Scan for the cell matching the given text and deliver its (x, y) coordinate at center. 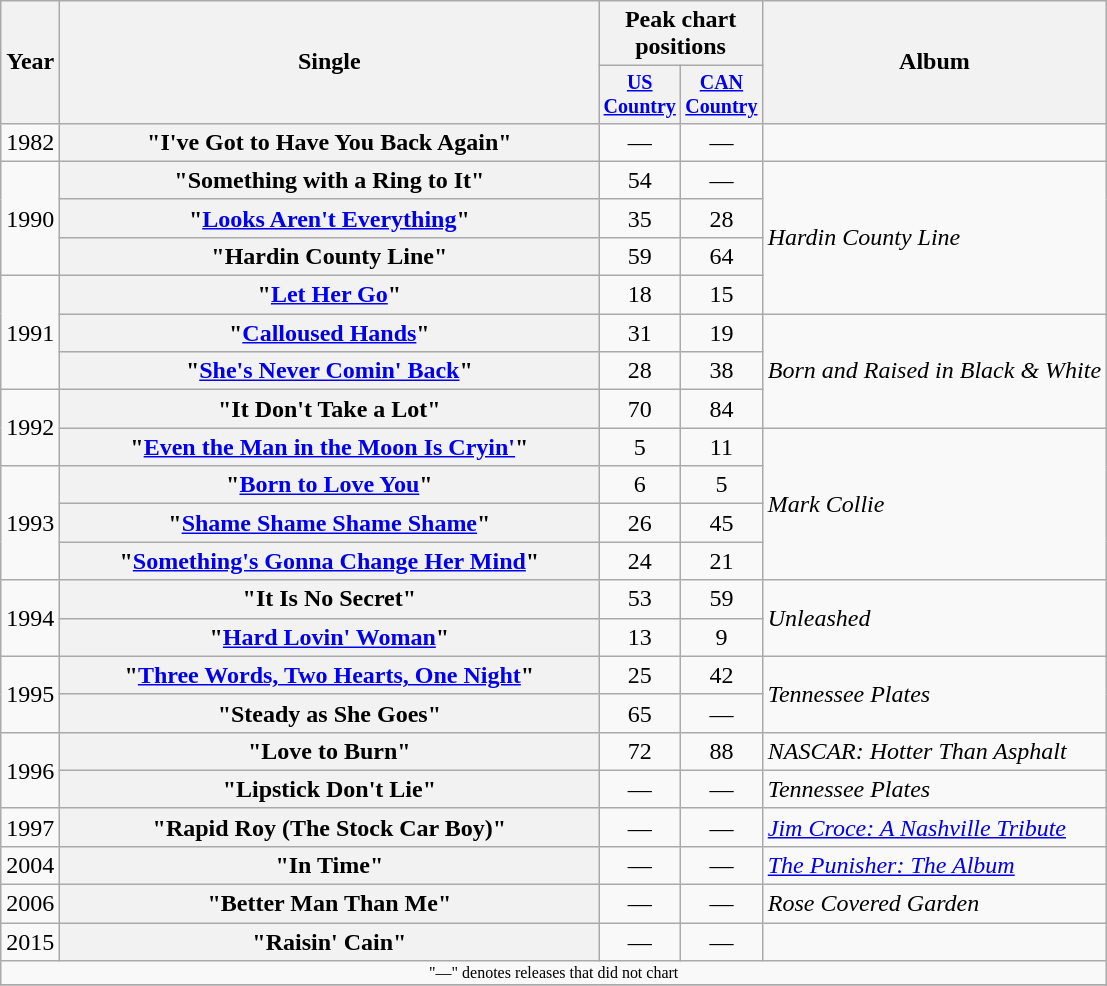
64 (722, 256)
"Steady as She Goes" (330, 713)
"Something with a Ring to It" (330, 180)
45 (722, 523)
The Punisher: The Album (934, 865)
"Shame Shame Shame Shame" (330, 523)
"Something's Gonna Change Her Mind" (330, 561)
"Rapid Roy (The Stock Car Boy)" (330, 827)
11 (722, 447)
42 (722, 675)
"She's Never Comin' Back" (330, 371)
1996 (30, 770)
21 (722, 561)
31 (640, 333)
1991 (30, 333)
NASCAR: Hotter Than Asphalt (934, 751)
"Hard Lovin' Woman" (330, 637)
Album (934, 62)
"Raisin' Cain" (330, 942)
"Hardin County Line" (330, 256)
2004 (30, 865)
88 (722, 751)
"Lipstick Don't Lie" (330, 789)
1992 (30, 428)
19 (722, 333)
"Calloused Hands" (330, 333)
24 (640, 561)
38 (722, 371)
1994 (30, 618)
"Love to Burn" (330, 751)
CAN Country (722, 94)
"Three Words, Two Hearts, One Night" (330, 675)
"Let Her Go" (330, 295)
"Better Man Than Me" (330, 904)
18 (640, 295)
Year (30, 62)
Single (330, 62)
2006 (30, 904)
1993 (30, 523)
72 (640, 751)
70 (640, 409)
35 (640, 218)
Unleashed (934, 618)
54 (640, 180)
Rose Covered Garden (934, 904)
15 (722, 295)
"In Time" (330, 865)
1990 (30, 218)
26 (640, 523)
"Even the Man in the Moon Is Cryin'" (330, 447)
6 (640, 485)
"It Don't Take a Lot" (330, 409)
25 (640, 675)
"—" denotes releases that did not chart (554, 973)
65 (640, 713)
"Looks Aren't Everything" (330, 218)
US Country (640, 94)
84 (722, 409)
Born and Raised in Black & White (934, 371)
Hardin County Line (934, 237)
9 (722, 637)
13 (640, 637)
1997 (30, 827)
1995 (30, 694)
1982 (30, 142)
Mark Collie (934, 504)
2015 (30, 942)
"It Is No Secret" (330, 599)
"I've Got to Have You Back Again" (330, 142)
Jim Croce: A Nashville Tribute (934, 827)
53 (640, 599)
Peak chartpositions (680, 34)
"Born to Love You" (330, 485)
